Pinpoint the cell where the given text exists, returning its (X, Y) midpoint coordinate. 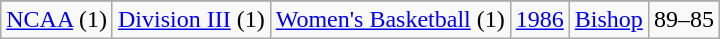
NCAA (1) (57, 20)
89–85 (684, 20)
Women's Basketball (1) (390, 20)
Bishop (608, 20)
1986 (540, 20)
Division III (1) (191, 20)
